Identify which cell holds the provided text, then report its [X, Y] central coordinate. 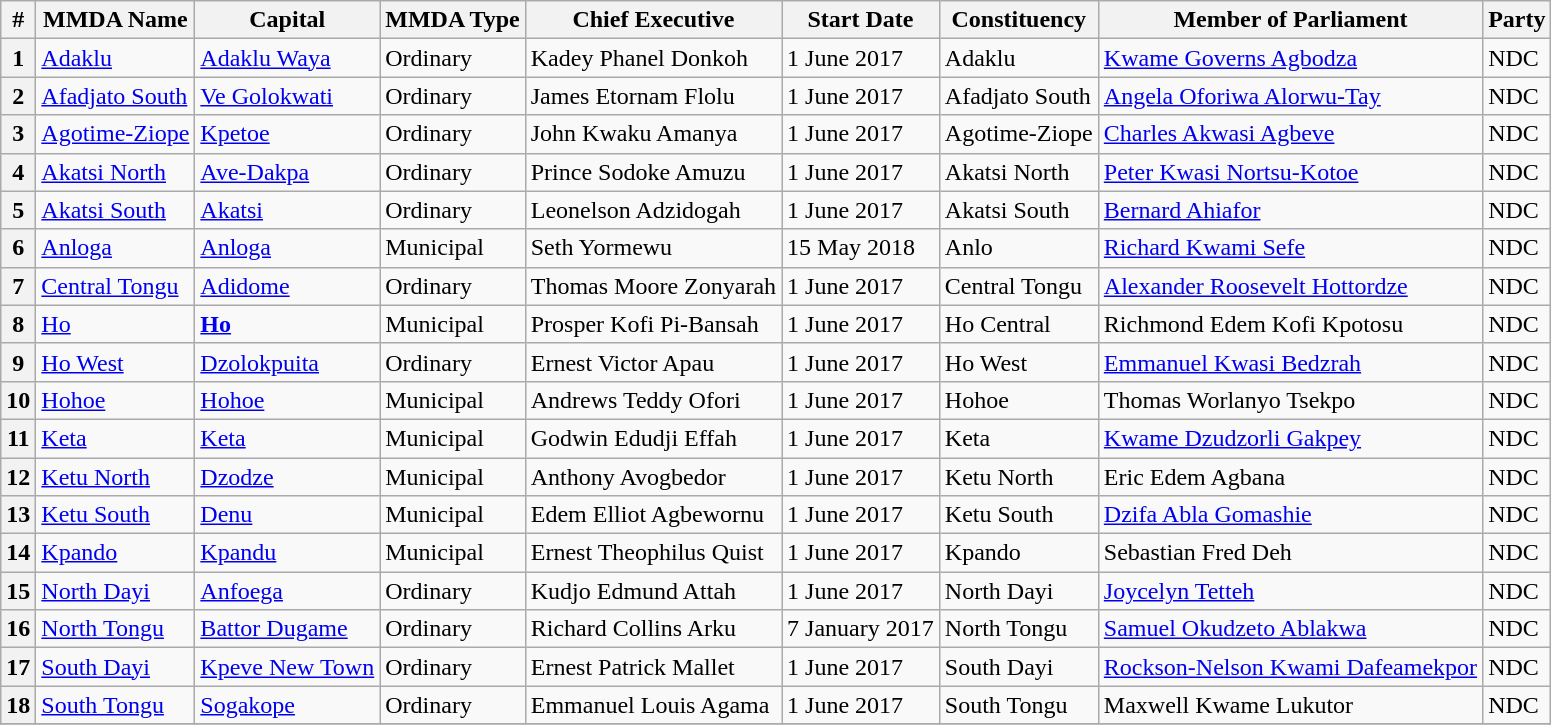
13 [18, 515]
Ho Central [1018, 324]
6 [18, 248]
7 [18, 286]
11 [18, 438]
Ernest Victor Apau [653, 362]
Denu [288, 515]
Akatsi [288, 210]
Alexander Roosevelt Hottordze [1290, 286]
16 [18, 629]
James Etornam Flolu [653, 96]
Maxwell Kwame Lukutor [1290, 705]
18 [18, 705]
Charles Akwasi Agbeve [1290, 134]
7 January 2017 [861, 629]
Kwame Governs Agbodza [1290, 58]
3 [18, 134]
4 [18, 172]
Anfoega [288, 591]
14 [18, 553]
Chief Executive [653, 20]
Prince Sodoke Amuzu [653, 172]
MMDA Type [453, 20]
Richmond Edem Kofi Kpotosu [1290, 324]
Ernest Theophilus Quist [653, 553]
Sebastian Fred Deh [1290, 553]
Start Date [861, 20]
Joycelyn Tetteh [1290, 591]
Kpetoe [288, 134]
Ave-Dakpa [288, 172]
Prosper Kofi Pi-Bansah [653, 324]
Richard Collins Arku [653, 629]
1 [18, 58]
John Kwaku Amanya [653, 134]
Battor Dugame [288, 629]
Samuel Okudzeto Ablakwa [1290, 629]
15 [18, 591]
Anthony Avogbedor [653, 477]
MMDA Name [116, 20]
2 [18, 96]
Adidome [288, 286]
Kwame Dzudzorli Gakpey [1290, 438]
Rockson-Nelson Kwami Dafeamekpor [1290, 667]
Leonelson Adzidogah [653, 210]
Ve Golokwati [288, 96]
Kudjo Edmund Attah [653, 591]
Andrews Teddy Ofori [653, 400]
Peter Kwasi Nortsu-Kotoe [1290, 172]
# [18, 20]
Thomas Worlanyo Tsekpo [1290, 400]
Richard Kwami Sefe [1290, 248]
17 [18, 667]
Seth Yormewu [653, 248]
Party [1517, 20]
8 [18, 324]
Edem Elliot Agbewornu [653, 515]
Godwin Edudji Effah [653, 438]
9 [18, 362]
Bernard Ahiafor [1290, 210]
Anlo [1018, 248]
12 [18, 477]
10 [18, 400]
Kadey Phanel Donkoh [653, 58]
Ernest Patrick Mallet [653, 667]
Member of Parliament [1290, 20]
Emmanuel Louis Agama [653, 705]
Capital [288, 20]
Emmanuel Kwasi Bedzrah [1290, 362]
Kpandu [288, 553]
Kpeve New Town [288, 667]
Sogakope [288, 705]
Angela Oforiwa Alorwu-Tay [1290, 96]
Adaklu Waya [288, 58]
Dzodze [288, 477]
Dzifa Abla Gomashie [1290, 515]
5 [18, 210]
Eric Edem Agbana [1290, 477]
Constituency [1018, 20]
15 May 2018 [861, 248]
Thomas Moore Zonyarah [653, 286]
Dzolokpuita [288, 362]
